From the cell containing the given text, extract its center point as [X, Y] coordinate. 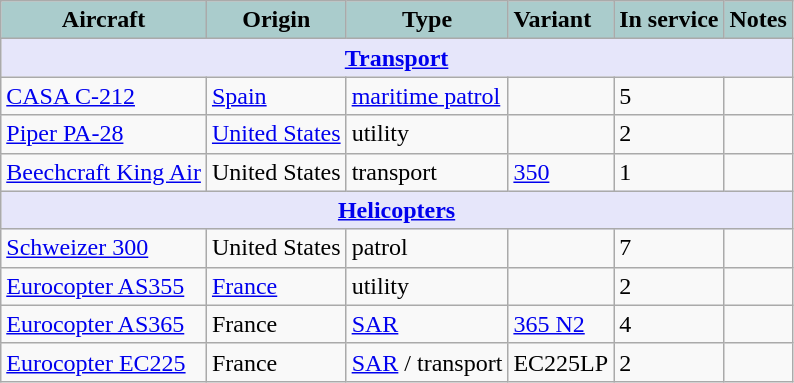
Aircraft [104, 20]
SAR / transport [427, 362]
In service [669, 20]
SAR [427, 324]
transport [427, 172]
Piper PA-28 [104, 134]
Variant [561, 20]
4 [669, 324]
Spain [276, 96]
Eurocopter AS355 [104, 286]
Eurocopter EC225 [104, 362]
Notes [758, 20]
1 [669, 172]
Transport [397, 58]
Helicopters [397, 210]
maritime patrol [427, 96]
Type [427, 20]
Eurocopter AS365 [104, 324]
Beechcraft King Air [104, 172]
350 [561, 172]
patrol [427, 248]
Origin [276, 20]
EC225LP [561, 362]
5 [669, 96]
7 [669, 248]
365 N2 [561, 324]
Schweizer 300 [104, 248]
CASA C-212 [104, 96]
